Return [x, y] of the center of cell containing provided text 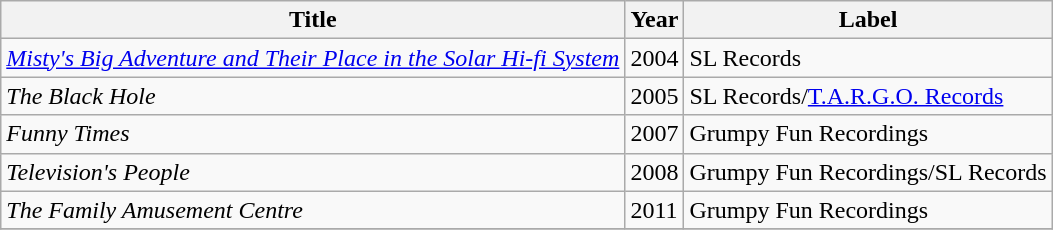
SL Records [868, 58]
2007 [654, 134]
The Family Amusement Centre [313, 210]
Title [313, 20]
Grumpy Fun Recordings/SL Records [868, 172]
Misty's Big Adventure and Their Place in the Solar Hi-fi System [313, 58]
2005 [654, 96]
Label [868, 20]
2004 [654, 58]
Year [654, 20]
Funny Times [313, 134]
SL Records/T.A.R.G.O. Records [868, 96]
2011 [654, 210]
2008 [654, 172]
The Black Hole [313, 96]
Television's People [313, 172]
